Capture the cell that displays the provided text and extract its (x, y) central coordinate. 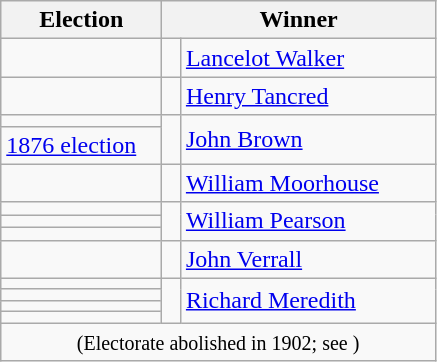
William Pearson (308, 221)
Election (82, 20)
William Moorhouse (308, 183)
John Brown (308, 140)
Winner (299, 20)
(Electorate abolished in 1902; see ) (218, 341)
Henry Tancred (308, 96)
Lancelot Walker (308, 58)
1876 election (82, 145)
Richard Meredith (308, 300)
John Verrall (308, 259)
